Provide the (x, y) coordinate of the cell's center where the given text is located.  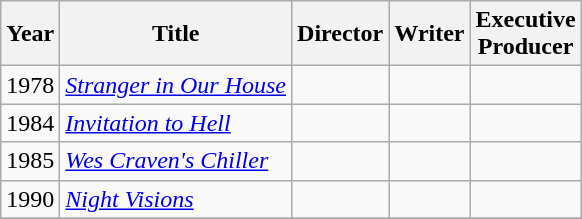
Director (340, 34)
Wes Craven's Chiller (176, 161)
Year (30, 34)
1984 (30, 123)
ExecutiveProducer (526, 34)
1985 (30, 161)
Writer (430, 34)
1990 (30, 199)
Invitation to Hell (176, 123)
Night Visions (176, 199)
Title (176, 34)
1978 (30, 85)
Stranger in Our House (176, 85)
